Locate the cell with the specified text and output its (x, y) center coordinate. 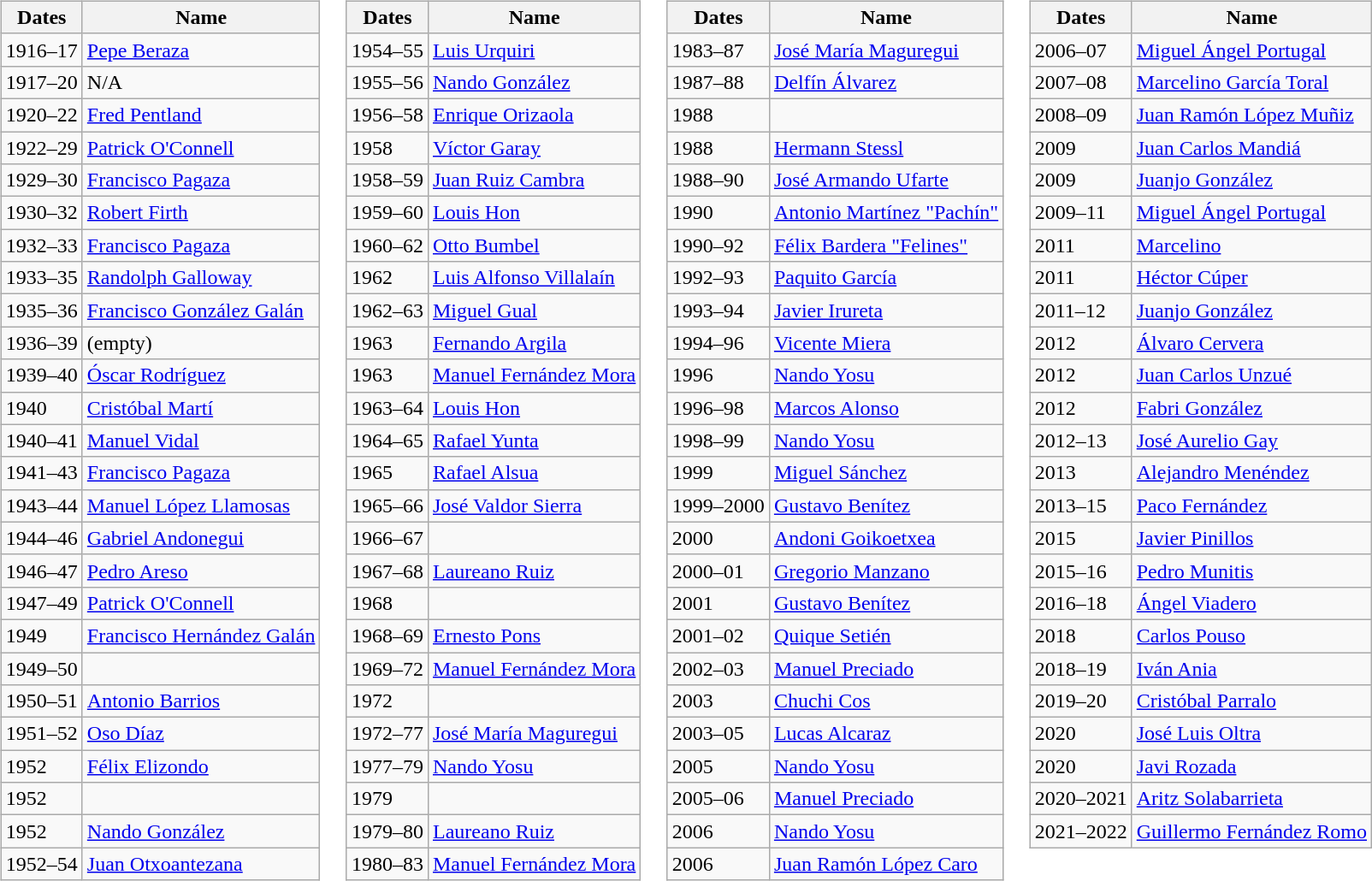
1940 (41, 408)
Óscar Rodríguez (201, 375)
Rafael Yunta (534, 440)
José Valdor Sierra (534, 506)
2012–13 (1081, 440)
2018–19 (1081, 668)
1940–41 (41, 440)
Francisco González Galán (201, 310)
1956–58 (387, 115)
2003 (719, 701)
2011–12 (1081, 310)
1990 (719, 213)
2007–08 (1081, 82)
1920–22 (41, 115)
1992–93 (719, 278)
1987–88 (719, 82)
2013–15 (1081, 506)
N/A (201, 82)
Iván Ania (1251, 668)
Antonio Martínez "Pachín" (886, 213)
Gabriel Andonegui (201, 538)
1967–68 (387, 571)
1964–65 (387, 440)
1941–43 (41, 473)
1993–94 (719, 310)
2008–09 (1081, 115)
Oso Díaz (201, 734)
2015 (1081, 538)
José Armando Ufarte (886, 180)
2021–2022 (1081, 831)
1968 (387, 603)
1979 (387, 799)
Luis Urquiri (534, 50)
2000–01 (719, 571)
1935–36 (41, 310)
Juan Ramón López Caro (886, 864)
Pepe Beraza (201, 50)
2000 (719, 538)
Luis Alfonso Villalaín (534, 278)
1960–62 (387, 245)
Héctor Cúper (1251, 278)
Lucas Alcaraz (886, 734)
1969–72 (387, 668)
1917–20 (41, 82)
Manuel López Llamosas (201, 506)
Cristóbal Martí (201, 408)
1947–49 (41, 603)
1922–29 (41, 148)
Marcelino García Toral (1251, 82)
1999 (719, 473)
1946–47 (41, 571)
Juan Ruiz Cambra (534, 180)
1980–83 (387, 864)
Chuchi Cos (886, 701)
1998–99 (719, 440)
1990–92 (719, 245)
1972 (387, 701)
1996 (719, 375)
1930–32 (41, 213)
Aritz Solabarrieta (1251, 799)
Juan Carlos Unzué (1251, 375)
Delfín Álvarez (886, 82)
1963–64 (387, 408)
1966–67 (387, 538)
2001 (719, 603)
Fred Pentland (201, 115)
Javi Rozada (1251, 766)
Fernando Argila (534, 343)
1962–63 (387, 310)
1952–54 (41, 864)
Javier Pinillos (1251, 538)
1977–79 (387, 766)
Antonio Barrios (201, 701)
1965 (387, 473)
Juan Carlos Mandiá (1251, 148)
Enrique Orizaola (534, 115)
1944–46 (41, 538)
Marcos Alonso (886, 408)
1949 (41, 636)
1951–52 (41, 734)
1958–59 (387, 180)
Alejandro Menéndez (1251, 473)
Félix Elizondo (201, 766)
1929–30 (41, 180)
1949–50 (41, 668)
1999–2000 (719, 506)
2015–16 (1081, 571)
1954–55 (387, 50)
Miguel Gual (534, 310)
Pedro Areso (201, 571)
Carlos Pouso (1251, 636)
2002–03 (719, 668)
Randolph Galloway (201, 278)
2013 (1081, 473)
2018 (1081, 636)
1955–56 (387, 82)
2001–02 (719, 636)
Paquito García (886, 278)
Víctor Garay (534, 148)
Guillermo Fernández Romo (1251, 831)
Manuel Vidal (201, 440)
Francisco Hernández Galán (201, 636)
1936–39 (41, 343)
1968–69 (387, 636)
2006–07 (1081, 50)
Gregorio Manzano (886, 571)
1962 (387, 278)
Álvaro Cervera (1251, 343)
Juan Otxoantezana (201, 864)
1950–51 (41, 701)
Otto Bumbel (534, 245)
Javier Irureta (886, 310)
1943–44 (41, 506)
1916–17 (41, 50)
José Aurelio Gay (1251, 440)
1932–33 (41, 245)
1994–96 (719, 343)
2005 (719, 766)
1996–98 (719, 408)
1959–60 (387, 213)
Quique Setién (886, 636)
1972–77 (387, 734)
Ernesto Pons (534, 636)
Paco Fernández (1251, 506)
1983–87 (719, 50)
Vicente Miera (886, 343)
Robert Firth (201, 213)
2005–06 (719, 799)
1988–90 (719, 180)
Miguel Sánchez (886, 473)
1939–40 (41, 375)
2009–11 (1081, 213)
1958 (387, 148)
Hermann Stessl (886, 148)
2003–05 (719, 734)
Cristóbal Parralo (1251, 701)
Marcelino (1251, 245)
Juan Ramón López Muñiz (1251, 115)
José Luis Oltra (1251, 734)
Rafael Alsua (534, 473)
Fabri González (1251, 408)
1965–66 (387, 506)
2019–20 (1081, 701)
Félix Bardera "Felines" (886, 245)
Andoni Goikoetxea (886, 538)
1933–35 (41, 278)
(empty) (201, 343)
2016–18 (1081, 603)
1979–80 (387, 831)
Ángel Viadero (1251, 603)
Pedro Munitis (1251, 571)
2020–2021 (1081, 799)
